Extract the (x, y) coordinate from the center of the cell holding the provided text.  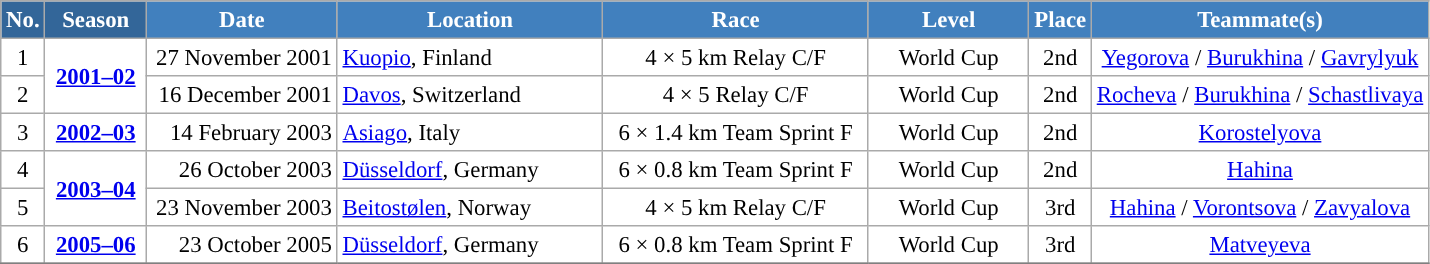
14 February 2003 (242, 133)
23 November 2003 (242, 208)
27 November 2001 (242, 58)
6 × 1.4 km Team Sprint F (736, 133)
Kuopio, Finland (470, 58)
Rocheva / Burukhina / Schastlivaya (1260, 95)
Teammate(s) (1260, 20)
Level (948, 20)
26 October 2003 (242, 170)
Yegorova / Burukhina / Gavrylyuk (1260, 58)
Asiago, Italy (470, 133)
Korostelyova (1260, 133)
16 December 2001 (242, 95)
6 (23, 245)
2002–03 (96, 133)
4 (23, 170)
3 (23, 133)
2 (23, 95)
2005–06 (96, 245)
Season (96, 20)
Date (242, 20)
Matveyeva (1260, 245)
Race (736, 20)
1 (23, 58)
4 × 5 Relay C/F (736, 95)
2003–04 (96, 188)
No. (23, 20)
Place (1060, 20)
2001–02 (96, 76)
Beitostølen, Norway (470, 208)
Hahina / Vorontsova / Zavyalova (1260, 208)
5 (23, 208)
Location (470, 20)
23 October 2005 (242, 245)
Hahina (1260, 170)
Davos, Switzerland (470, 95)
